Determine the (x, y) coordinate at the center of the cell enclosing the given text.  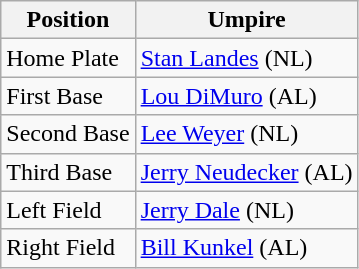
Position (68, 20)
Left Field (68, 210)
Stan Landes (NL) (246, 58)
Bill Kunkel (AL) (246, 248)
Jerry Dale (NL) (246, 210)
Third Base (68, 172)
Lee Weyer (NL) (246, 134)
First Base (68, 96)
Umpire (246, 20)
Lou DiMuro (AL) (246, 96)
Second Base (68, 134)
Home Plate (68, 58)
Jerry Neudecker (AL) (246, 172)
Right Field (68, 248)
